Return the (X, Y) coordinate for the center point of the cell that contains the specified text.  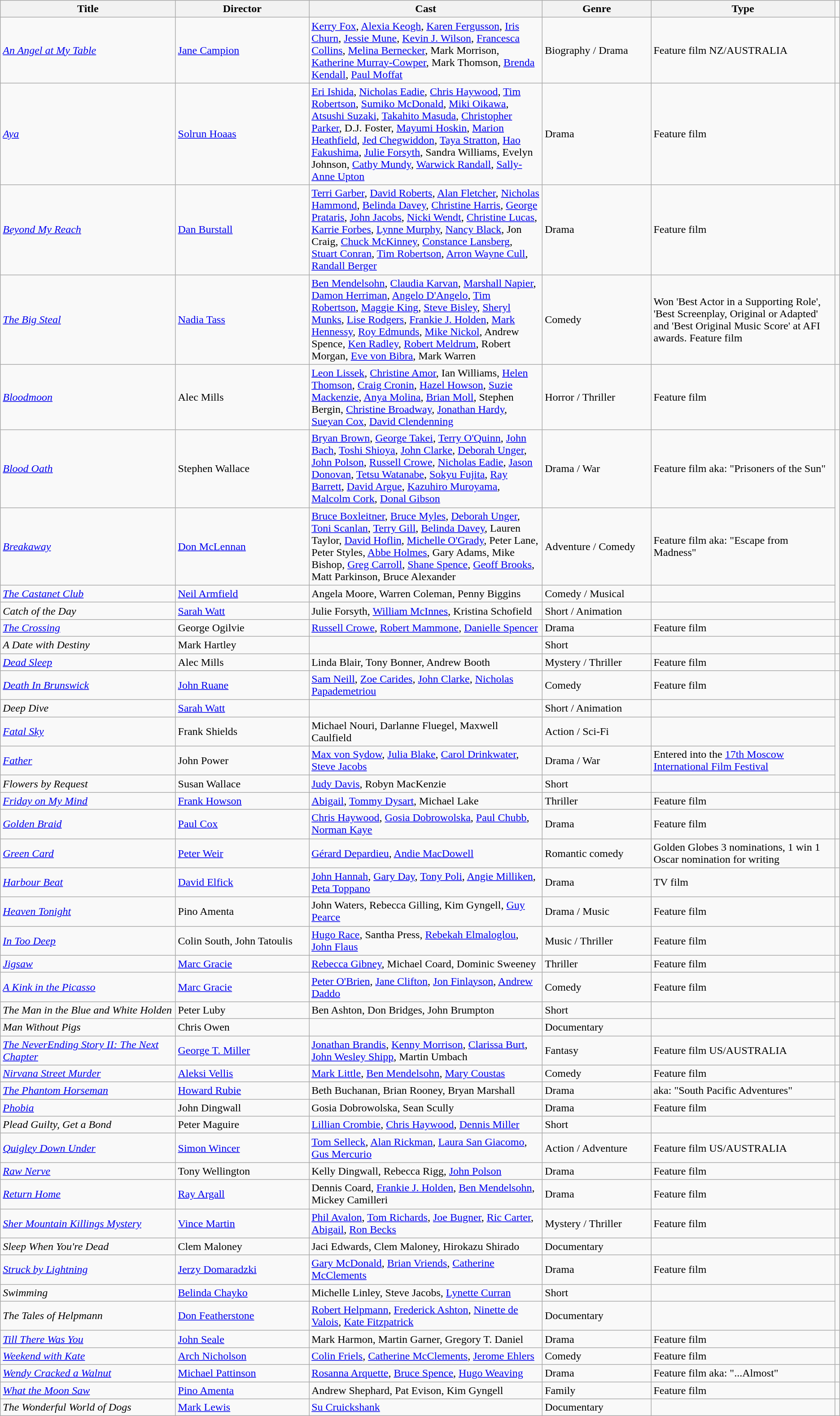
aka: "South Pacific Adventures" (743, 1091)
Tom Selleck, Alan Rickman, Laura San Giacomo, Gus Mercurio (426, 1148)
Death In Brunswick (88, 686)
Jaci Edwards, Clem Maloney, Hirokazu Shirado (426, 1246)
An Angel at My Table (88, 50)
Sher Mountain Killings Mystery (88, 1223)
Catch of the Day (88, 611)
TV film (743, 882)
Judy Davis, Robyn MacKenzie (426, 784)
Chris Haywood, Gosia Dobrowolska, Paul Chubb, Norman Kaye (426, 824)
Struck by Lightning (88, 1270)
Director (242, 9)
George T. Miller (242, 1050)
Dead Sleep (88, 662)
Jigsaw (88, 964)
Stephen Wallace (242, 468)
Weekend with Kate (88, 1356)
Bloodmoon (88, 397)
Romantic comedy (597, 853)
A Date with Destiny (88, 645)
Colin Friels, Catherine McClements, Jerome Ehlers (426, 1356)
John Waters, Rebecca Gilling, Kim Gyngell, Guy Pearce (426, 912)
Title (88, 9)
Michael Nouri, Darlanne Fluegel, Maxwell Caulfield (426, 731)
The Wonderful World of Dogs (88, 1407)
Beth Buchanan, Brian Rooney, Bryan Marshall (426, 1091)
Golden Globes 3 nominations, 1 win 1 Oscar nomination for writing (743, 853)
Return Home (88, 1194)
Peter Luby (242, 1010)
Drama / Music (597, 912)
Sleep When You're Dead (88, 1246)
Father (88, 761)
Fatal Sky (88, 731)
Peter Weir (242, 853)
Biography / Drama (597, 50)
The Man in the Blue and White Holden (88, 1010)
The Big Steal (88, 319)
Frank Shields (242, 731)
Arch Nicholson (242, 1356)
Simon Wincer (242, 1148)
Feature film NZ/AUSTRALIA (743, 50)
Hugo Race, Santha Press, Rebekah Elmaloglou, John Flaus (426, 940)
Jane Campion (242, 50)
Colin South, John Tatoulis (242, 940)
Golden Braid (88, 824)
John Ruane (242, 686)
Harbour Beat (88, 882)
Sam Neill, Zoe Carides, John Clarke, Nicholas Papademetriou (426, 686)
Michael Pattinson (242, 1373)
Mark Lewis (242, 1407)
Angela Moore, Warren Coleman, Penny Biggins (426, 594)
Michelle Linley, Steve Jacobs, Lynette Curran (426, 1293)
Jonathan Brandis, Kenny Morrison, Clarissa Burt, John Wesley Shipp, Martin Umbach (426, 1050)
Feature film aka: "Prisoners of the Sun" (743, 468)
Fantasy (597, 1050)
Gérard Depardieu, Andie MacDowell (426, 853)
Mark Little, Ben Mendelsohn, Mary Coustas (426, 1074)
Su Cruickshank (426, 1407)
Cast (426, 9)
Feature film aka: "...Almost" (743, 1373)
What the Moon Saw (88, 1390)
The Phantom Horseman (88, 1091)
George Ogilvie (242, 628)
Don McLennan (242, 546)
The Tales of Helpmann (88, 1315)
Abigail, Tommy Dysart, Michael Lake (426, 801)
Linda Blair, Tony Bonner, Andrew Booth (426, 662)
Entered into the 17th Moscow International Film Festival (743, 761)
Dennis Coard, Frankie J. Holden, Ben Mendelsohn, Mickey Camilleri (426, 1194)
Don Featherstone (242, 1315)
Deep Dive (88, 708)
Blood Oath (88, 468)
Aleksi Vellis (242, 1074)
Mark Harmon, Martin Garner, Gregory T. Daniel (426, 1339)
Lillian Crombie, Chris Haywood, Dennis Miller (426, 1125)
Gosia Dobrowolska, Sean Scully (426, 1108)
Adventure / Comedy (597, 546)
Ray Argall (242, 1194)
In Too Deep (88, 940)
Till There Was You (88, 1339)
Flowers by Request (88, 784)
Solrun Hoaas (242, 134)
Howard Rubie (242, 1091)
Ben Ashton, Don Bridges, John Brumpton (426, 1010)
John Hannah, Gary Day, Tony Poli, Angie Milliken, Peta Toppano (426, 882)
Neil Armfield (242, 594)
Peter Maguire (242, 1125)
Type (743, 9)
Max von Sydow, Julia Blake, Carol Drinkwater, Steve Jacobs (426, 761)
Rebecca Gibney, Michael Coard, Dominic Sweeney (426, 964)
A Kink in the Picasso (88, 987)
Feature film aka: "Escape from Madness" (743, 546)
Belinda Chayko (242, 1293)
Chris Owen (242, 1027)
Nirvana Street Murder (88, 1074)
Man Without Pigs (88, 1027)
Breakaway (88, 546)
Peter O'Brien, Jane Clifton, Jon Finlayson, Andrew Daddo (426, 987)
David Elfick (242, 882)
Robert Helpmann, Frederick Ashton, Ninette de Valois, Kate Fitzpatrick (426, 1315)
Action / Adventure (597, 1148)
Comedy / Musical (597, 594)
John Dingwall (242, 1108)
Vince Martin (242, 1223)
Horror / Thriller (597, 397)
Beyond My Reach (88, 230)
Green Card (88, 853)
Julie Forsyth, William McInnes, Kristina Schofield (426, 611)
Phobia (88, 1108)
Kelly Dingwall, Rebecca Rigg, John Polson (426, 1171)
Genre (597, 9)
Tony Wellington (242, 1171)
Heaven Tonight (88, 912)
Quigley Down Under (88, 1148)
Phil Avalon, Tom Richards, Joe Bugner, Ric Carter, Abigail, Ron Becks (426, 1223)
Nadia Tass (242, 319)
Swimming (88, 1293)
Raw Nerve (88, 1171)
John Power (242, 761)
The Castanet Club (88, 594)
Susan Wallace (242, 784)
Won 'Best Actor in a Supporting Role', 'Best Screenplay, Original or Adapted' and 'Best Original Music Score' at AFI awards. Feature film (743, 319)
Family (597, 1390)
Rosanna Arquette, Bruce Spence, Hugo Weaving (426, 1373)
The NeverEnding Story II: The Next Chapter (88, 1050)
Frank Howson (242, 801)
Clem Maloney (242, 1246)
John Seale (242, 1339)
Aya (88, 134)
Russell Crowe, Robert Mammone, Danielle Spencer (426, 628)
Music / Thriller (597, 940)
Dan Burstall (242, 230)
The Crossing (88, 628)
Action / Sci-Fi (597, 731)
Gary McDonald, Brian Vriends, Catherine McClements (426, 1270)
Mark Hartley (242, 645)
Paul Cox (242, 824)
Wendy Cracked a Walnut (88, 1373)
Plead Guilty, Get a Bond (88, 1125)
Andrew Shephard, Pat Evison, Kim Gyngell (426, 1390)
Jerzy Domaradzki (242, 1270)
Friday on My Mind (88, 801)
